Find where the given text appears and provide that cell's center as (X, Y) coordinate. 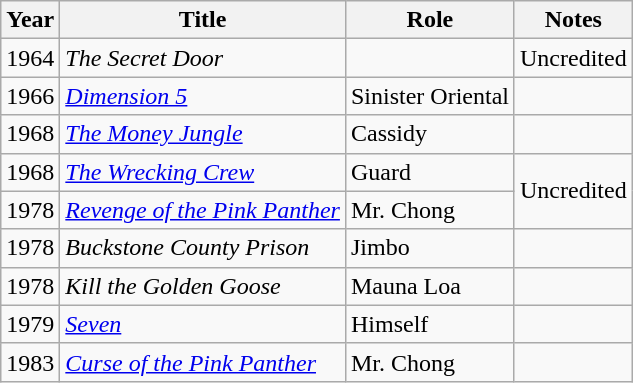
Sinister Oriental (430, 96)
Title (203, 20)
Curse of the Pink Panther (203, 362)
1966 (30, 96)
Year (30, 20)
1983 (30, 362)
Kill the Golden Goose (203, 286)
1964 (30, 58)
Himself (430, 324)
Buckstone County Prison (203, 248)
Revenge of the Pink Panther (203, 210)
Guard (430, 172)
Notes (573, 20)
Jimbo (430, 248)
The Secret Door (203, 58)
Seven (203, 324)
Mauna Loa (430, 286)
Dimension 5 (203, 96)
1979 (30, 324)
Role (430, 20)
Cassidy (430, 134)
The Wrecking Crew (203, 172)
The Money Jungle (203, 134)
